Detect which cell encompasses the target text, then output its (X, Y) center coordinate. 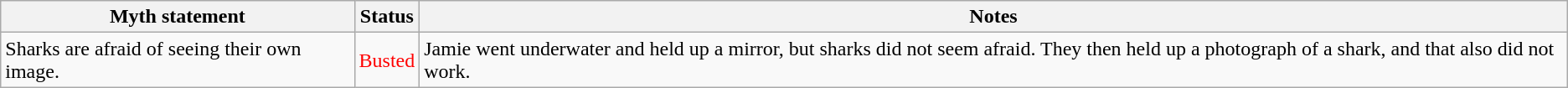
Sharks are afraid of seeing their own image. (178, 60)
Status (387, 17)
Notes (993, 17)
Myth statement (178, 17)
Jamie went underwater and held up a mirror, but sharks did not seem afraid. They then held up a photograph of a shark, and that also did not work. (993, 60)
Busted (387, 60)
